Extract the (X, Y) coordinate from the center of the cell holding the provided text.  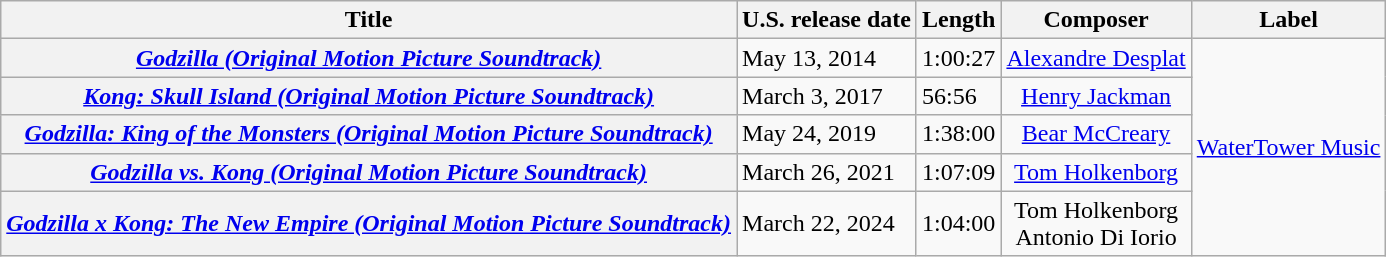
May 13, 2014 (827, 58)
1:07:09 (958, 172)
1:04:00 (958, 224)
March 26, 2021 (827, 172)
May 24, 2019 (827, 134)
56:56 (958, 96)
Composer (1096, 20)
March 3, 2017 (827, 96)
U.S. release date (827, 20)
Length (958, 20)
Tom Holkenborg (1096, 172)
Godzilla x Kong: The New Empire (Original Motion Picture Soundtrack) (369, 224)
1:38:00 (958, 134)
Godzilla vs. Kong (Original Motion Picture Soundtrack) (369, 172)
Kong: Skull Island (Original Motion Picture Soundtrack) (369, 96)
Henry Jackman (1096, 96)
Bear McCreary (1096, 134)
Tom HolkenborgAntonio Di Iorio (1096, 224)
WaterTower Music (1288, 148)
Alexandre Desplat (1096, 58)
March 22, 2024 (827, 224)
Title (369, 20)
Label (1288, 20)
Godzilla (Original Motion Picture Soundtrack) (369, 58)
Godzilla: King of the Monsters (Original Motion Picture Soundtrack) (369, 134)
1:00:27 (958, 58)
